Provide the [X, Y] coordinate of the cell's center where the given text is located.  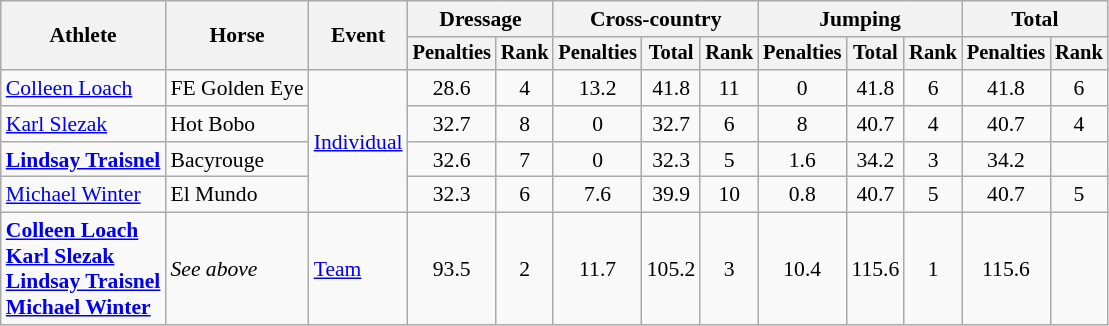
Colleen Loach [84, 88]
Jumping [860, 19]
1.6 [802, 160]
10 [729, 195]
32.6 [452, 160]
Michael Winter [84, 195]
0.8 [802, 195]
Karl Slezak [84, 124]
7 [525, 160]
Individual [358, 141]
Lindsay Traisnel [84, 160]
10.4 [802, 269]
Event [358, 36]
13.2 [597, 88]
93.5 [452, 269]
1 [933, 269]
11.7 [597, 269]
39.9 [672, 195]
105.2 [672, 269]
Athlete [84, 36]
Team [358, 269]
Cross-country [656, 19]
FE Golden Eye [236, 88]
7.6 [597, 195]
Colleen LoachKarl SlezakLindsay TraisnelMichael Winter [84, 269]
Horse [236, 36]
Dressage [481, 19]
11 [729, 88]
El Mundo [236, 195]
Hot Bobo [236, 124]
See above [236, 269]
Bacyrouge [236, 160]
28.6 [452, 88]
2 [525, 269]
